From the cell containing the given text, extract its center point as (x, y) coordinate. 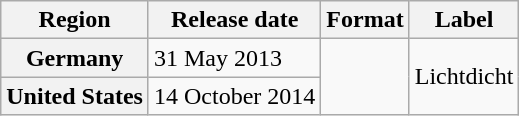
14 October 2014 (234, 96)
United States (75, 96)
Format (365, 20)
31 May 2013 (234, 58)
Release date (234, 20)
Region (75, 20)
Lichtdicht (464, 77)
Germany (75, 58)
Label (464, 20)
